Search for the cell housing the specified text and yield its [X, Y] center coordinate. 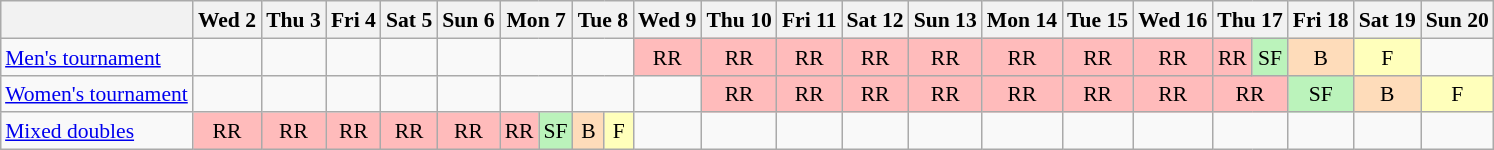
Fri 11 [810, 20]
Sun 6 [468, 20]
Sat 5 [409, 20]
Thu 10 [739, 20]
Women's tournament [96, 94]
Fri 18 [1321, 20]
Sat 19 [1388, 20]
Mon 14 [1022, 20]
Wed 16 [1172, 20]
Mixed doubles [96, 130]
Fri 4 [354, 20]
Sat 12 [876, 20]
Sun 13 [946, 20]
Sun 20 [1458, 20]
Thu 17 [1250, 20]
Thu 3 [294, 20]
Wed 2 [227, 20]
Men's tournament [96, 56]
Tue 15 [1098, 20]
Tue 8 [603, 20]
Wed 9 [667, 20]
Mon 7 [536, 20]
